Scan for the cell matching the given text and deliver its (x, y) coordinate at center. 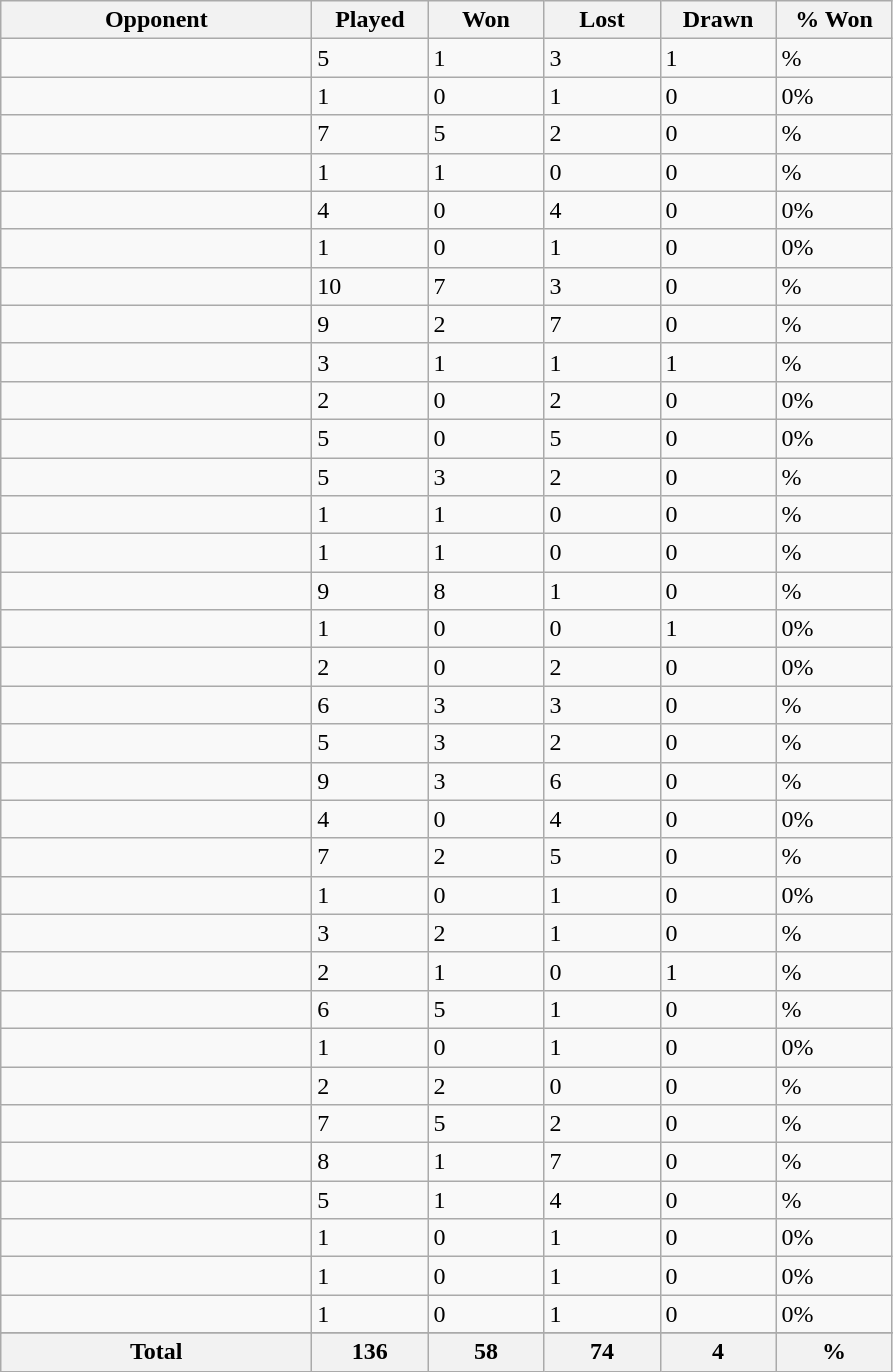
Total (156, 1352)
136 (370, 1352)
Drawn (718, 20)
Played (370, 20)
10 (370, 286)
Lost (602, 20)
% Won (834, 20)
58 (486, 1352)
Won (486, 20)
74 (602, 1352)
Opponent (156, 20)
